Return the (x, y) coordinate for the center point of the cell that contains the specified text.  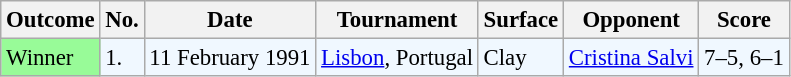
No. (122, 20)
Tournament (397, 20)
Cristina Salvi (632, 58)
7–5, 6–1 (744, 58)
Lisbon, Portugal (397, 58)
Outcome (50, 20)
1. (122, 58)
Surface (520, 20)
Opponent (632, 20)
11 February 1991 (230, 58)
Clay (520, 58)
Winner (50, 58)
Score (744, 20)
Date (230, 20)
